Identify which cell holds the provided text, then report its (x, y) central coordinate. 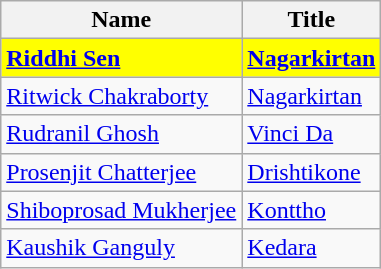
Title (312, 20)
Vinci Da (312, 134)
Name (122, 20)
Rudranil Ghosh (122, 134)
Ritwick Chakraborty (122, 96)
Kaushik Ganguly (122, 248)
Drishtikone (312, 172)
Kedara (312, 248)
Konttho (312, 210)
Riddhi Sen (122, 58)
Prosenjit Chatterjee (122, 172)
Shiboprosad Mukherjee (122, 210)
